Return (x, y) of the center of cell containing provided text 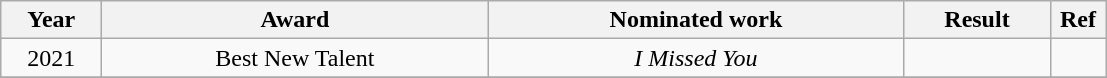
2021 (52, 58)
Result (977, 20)
Year (52, 20)
I Missed You (696, 58)
Award (295, 20)
Nominated work (696, 20)
Ref (1078, 20)
Best New Talent (295, 58)
